Return the (X, Y) coordinate for the center point of the cell that contains the specified text.  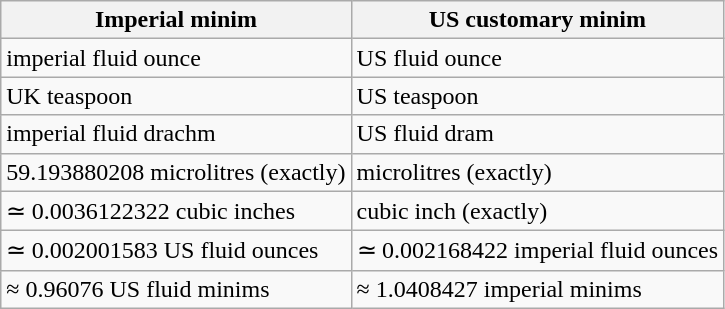
≃ 0.002001583 US fluid ounces (176, 251)
≈ 1.0408427 imperial minims (538, 289)
UK teaspoon (176, 96)
US teaspoon (538, 96)
US fluid dram (538, 134)
Imperial minim (176, 20)
imperial fluid ounce (176, 58)
US customary minim (538, 20)
59.193880208 microlitres (exactly) (176, 172)
US fluid ounce (538, 58)
imperial fluid drachm (176, 134)
≃ 0.002168422 imperial fluid ounces (538, 251)
≈ 0.96076 US fluid minims (176, 289)
≃ 0.0036122322 cubic inches (176, 211)
microlitres (exactly) (538, 172)
cubic inch (exactly) (538, 211)
